Identify which cell holds the provided text, then report its (X, Y) central coordinate. 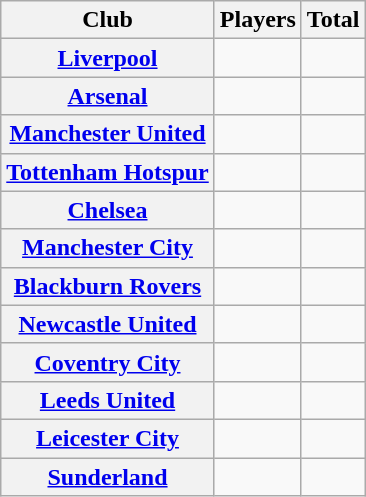
Leeds United (108, 400)
Club (108, 20)
Players (258, 20)
Manchester City (108, 248)
Leicester City (108, 438)
Coventry City (108, 362)
Sunderland (108, 477)
Tottenham Hotspur (108, 172)
Total (333, 20)
Newcastle United (108, 324)
Arsenal (108, 96)
Chelsea (108, 210)
Manchester United (108, 134)
Blackburn Rovers (108, 286)
Liverpool (108, 58)
